Pinpoint the cell where the given text exists, returning its [x, y] midpoint coordinate. 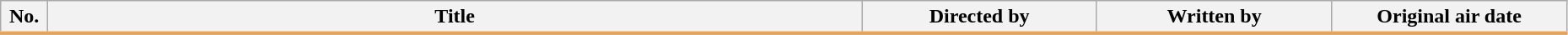
Original air date [1449, 17]
Title [454, 17]
Directed by [979, 17]
Written by [1214, 17]
No. [24, 17]
